Extract the (X, Y) coordinate from the center of the cell holding the provided text.  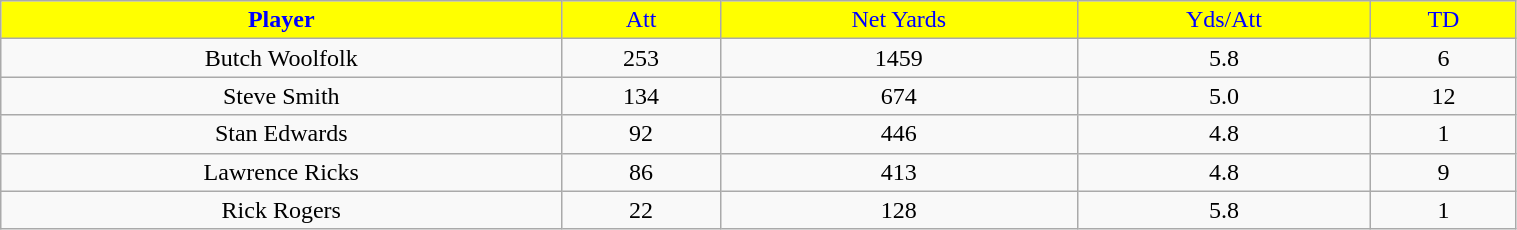
134 (642, 96)
12 (1444, 96)
Stan Edwards (282, 134)
128 (898, 210)
22 (642, 210)
253 (642, 58)
9 (1444, 172)
6 (1444, 58)
5.0 (1224, 96)
Player (282, 20)
86 (642, 172)
Rick Rogers (282, 210)
Yds/Att (1224, 20)
Butch Woolfolk (282, 58)
92 (642, 134)
Att (642, 20)
674 (898, 96)
1459 (898, 58)
413 (898, 172)
Lawrence Ricks (282, 172)
Net Yards (898, 20)
446 (898, 134)
TD (1444, 20)
Steve Smith (282, 96)
